Capture the cell that displays the provided text and extract its (x, y) central coordinate. 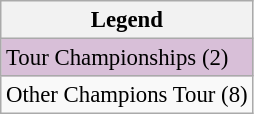
Legend (127, 20)
Other Champions Tour (8) (127, 95)
Tour Championships (2) (127, 58)
